Search for the cell housing the specified text and yield its (x, y) center coordinate. 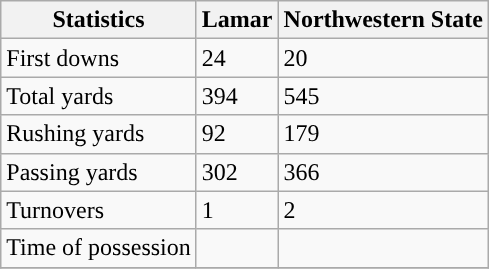
Passing yards (99, 172)
Time of possession (99, 248)
2 (383, 210)
20 (383, 58)
Total yards (99, 96)
Lamar (237, 20)
Rushing yards (99, 134)
Statistics (99, 20)
302 (237, 172)
Northwestern State (383, 20)
1 (237, 210)
Turnovers (99, 210)
545 (383, 96)
179 (383, 134)
394 (237, 96)
92 (237, 134)
24 (237, 58)
366 (383, 172)
First downs (99, 58)
